Return (x, y) of the center of cell containing provided text 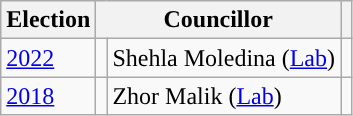
Election (48, 20)
2022 (48, 58)
Councillor (218, 20)
Zhor Malik (Lab) (224, 96)
Shehla Moledina (Lab) (224, 58)
2018 (48, 96)
